Return the (x, y) coordinate for the center point of the cell that contains the specified text.  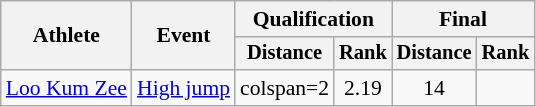
14 (434, 88)
2.19 (363, 88)
Qualification (314, 19)
Final (463, 19)
High jump (184, 88)
Loo Kum Zee (66, 88)
Athlete (66, 36)
colspan=2 (284, 88)
Event (184, 36)
